Detect which cell encompasses the target text, then output its (x, y) center coordinate. 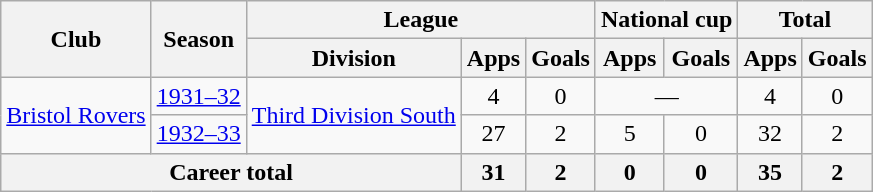
Career total (232, 172)
5 (629, 134)
Bristol Rovers (76, 115)
31 (493, 172)
1931–32 (198, 96)
1932–33 (198, 134)
Division (354, 58)
Club (76, 39)
32 (770, 134)
National cup (666, 20)
League (420, 20)
― (666, 96)
Season (198, 39)
35 (770, 172)
Third Division South (354, 115)
Total (805, 20)
27 (493, 134)
